Provide the [x, y] coordinate of the cell's center where the given text is located.  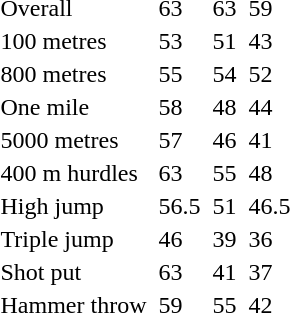
41 [224, 272]
56.5 [180, 206]
53 [180, 41]
58 [180, 107]
54 [224, 74]
57 [180, 140]
39 [224, 239]
48 [224, 107]
